Find where the given text appears and provide that cell's center as [X, Y] coordinate. 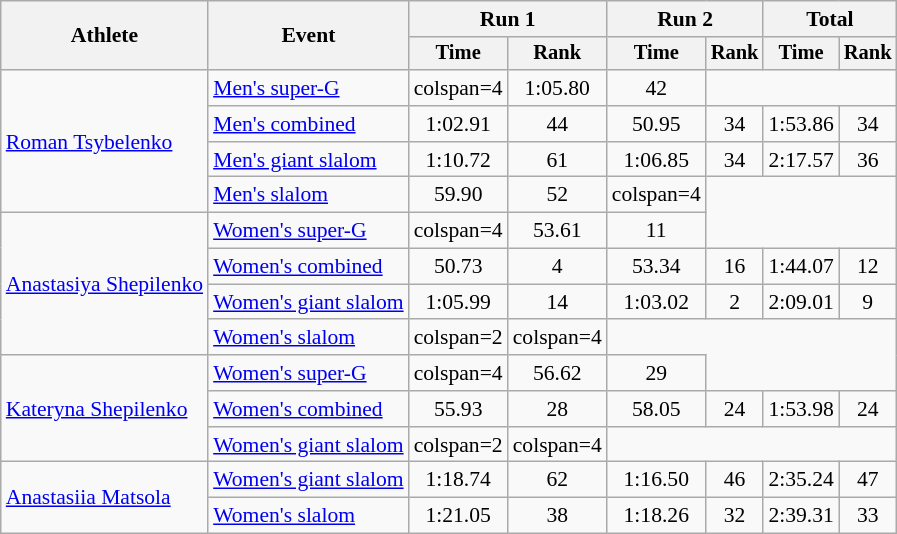
1:18.74 [458, 480]
11 [656, 231]
2:39.31 [800, 516]
1:53.86 [800, 124]
44 [558, 124]
55.93 [458, 409]
1:02.91 [458, 124]
Athlete [104, 36]
56.62 [558, 373]
Run 2 [686, 19]
61 [558, 160]
Event [308, 36]
9 [868, 302]
28 [558, 409]
58.05 [656, 409]
47 [868, 480]
2:17.57 [800, 160]
1:03.02 [656, 302]
2 [735, 302]
50.95 [656, 124]
53.34 [656, 267]
2:09.01 [800, 302]
46 [735, 480]
1:53.98 [800, 409]
Anastasiya Shepilenko [104, 284]
4 [558, 267]
36 [868, 160]
1:44.07 [800, 267]
32 [735, 516]
1:16.50 [656, 480]
59.90 [458, 195]
1:10.72 [458, 160]
14 [558, 302]
Men's giant slalom [308, 160]
Men's super-G [308, 88]
1:06.85 [656, 160]
Kateryna Shepilenko [104, 408]
52 [558, 195]
1:18.26 [656, 516]
1:05.99 [458, 302]
1:05.80 [558, 88]
Roman Tsybelenko [104, 141]
12 [868, 267]
50.73 [458, 267]
33 [868, 516]
62 [558, 480]
1:21.05 [458, 516]
38 [558, 516]
Run 1 [508, 19]
16 [735, 267]
42 [656, 88]
53.61 [558, 231]
2:35.24 [800, 480]
Total [830, 19]
Anastasiia Matsola [104, 498]
29 [656, 373]
Men's slalom [308, 195]
Men's сombined [308, 124]
